Find where the given text appears and provide that cell's center as [x, y] coordinate. 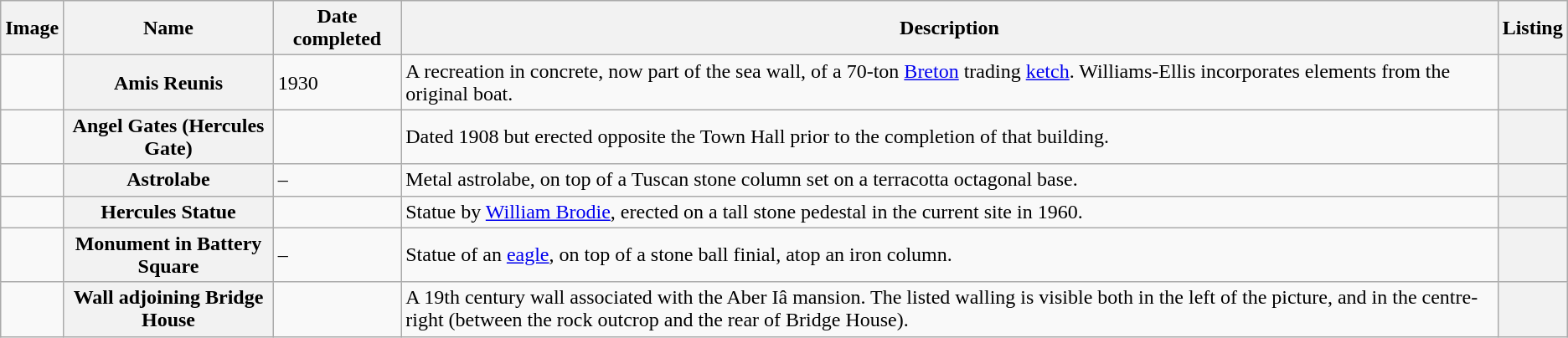
Wall adjoining Bridge House [168, 310]
Statue of an eagle, on top of a stone ball finial, atop an iron column. [950, 254]
Date completed [337, 28]
Statue by William Brodie, erected on a tall stone pedestal in the current site in 1960. [950, 212]
Listing [1533, 28]
Angel Gates (Hercules Gate) [168, 137]
A recreation in concrete, now part of the sea wall, of a 70-ton Breton trading ketch. Williams-Ellis incorporates elements from the original boat. [950, 82]
Name [168, 28]
Image [32, 28]
Hercules Statue [168, 212]
Amis Reunis [168, 82]
Metal astrolabe, on top of a Tuscan stone column set on a terracotta octagonal base. [950, 180]
1930 [337, 82]
Description [950, 28]
Dated 1908 but erected opposite the Town Hall prior to the completion of that building. [950, 137]
Monument in Battery Square [168, 254]
Astrolabe [168, 180]
